Detect which cell encompasses the target text, then output its (X, Y) center coordinate. 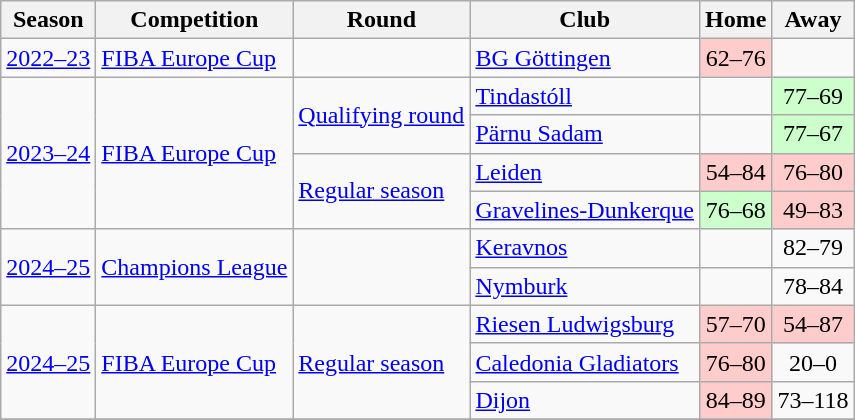
Keravnos (585, 248)
Competition (194, 20)
BG Göttingen (585, 58)
57–70 (736, 324)
Away (813, 20)
54–87 (813, 324)
Home (736, 20)
62–76 (736, 58)
2022–23 (48, 58)
78–84 (813, 286)
Gravelines-Dunkerque (585, 210)
20–0 (813, 362)
82–79 (813, 248)
Leiden (585, 172)
76–68 (736, 210)
Round (382, 20)
Club (585, 20)
77–69 (813, 96)
Season (48, 20)
Nymburk (585, 286)
Pärnu Sadam (585, 134)
Champions League (194, 267)
77–67 (813, 134)
54–84 (736, 172)
Tindastóll (585, 96)
73–118 (813, 400)
2023–24 (48, 153)
Caledonia Gladiators (585, 362)
49–83 (813, 210)
Riesen Ludwigsburg (585, 324)
Dijon (585, 400)
84–89 (736, 400)
Qualifying round (382, 115)
